Output the (X, Y) coordinate of the center of the cell containing the given text.  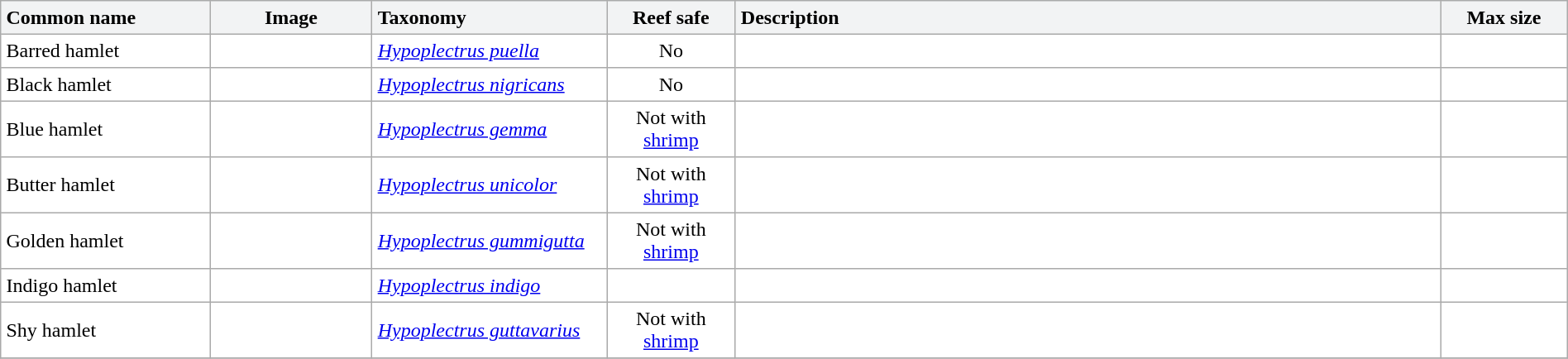
Golden hamlet (106, 241)
Hypoplectrus gemma (490, 129)
Black hamlet (106, 84)
Image (291, 17)
Blue hamlet (106, 129)
Hypoplectrus guttavarius (490, 330)
Description (1088, 17)
Taxonomy (490, 17)
Hypoplectrus unicolor (490, 185)
Hypoplectrus puella (490, 50)
Hypoplectrus indigo (490, 285)
Hypoplectrus gummigutta (490, 241)
Hypoplectrus nigricans (490, 84)
Max size (1504, 17)
Common name (106, 17)
Barred hamlet (106, 50)
Shy hamlet (106, 330)
Butter hamlet (106, 185)
Reef safe (672, 17)
Indigo hamlet (106, 285)
